Locate the cell with the specified text and output its [X, Y] center coordinate. 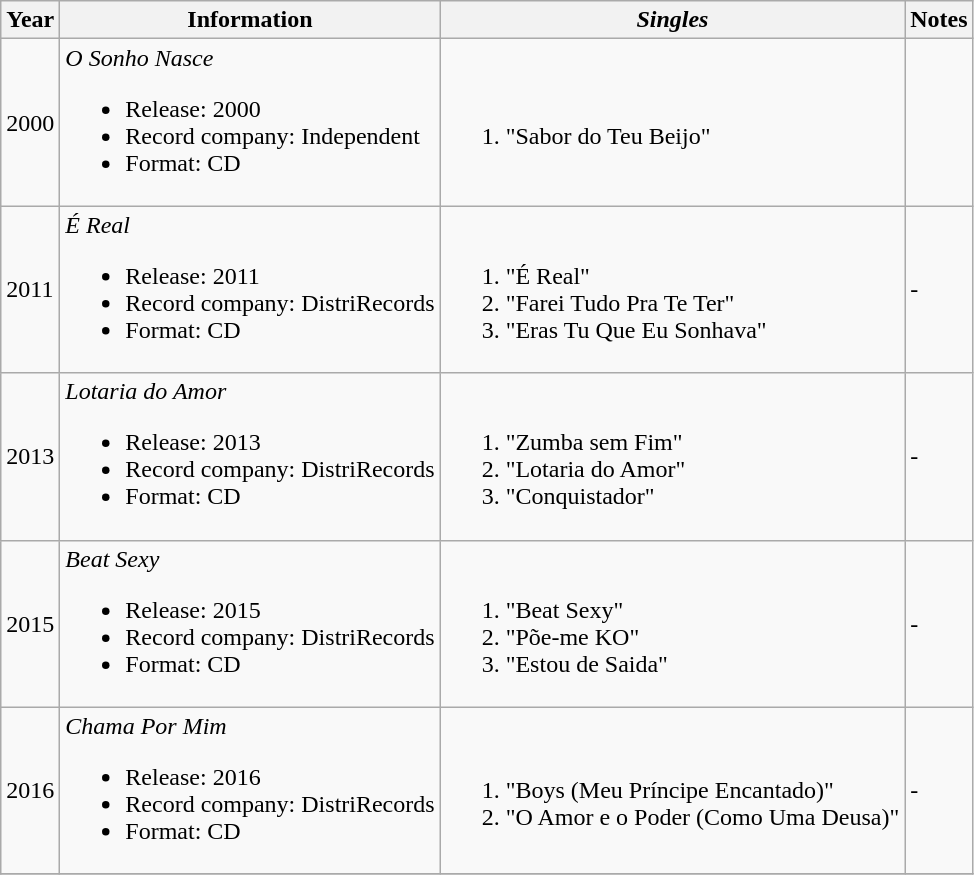
"Boys (Meu Príncipe Encantado)""O Amor e o Poder (Como Uma Deusa)" [672, 790]
2000 [30, 122]
O Sonho NasceRelease: 2000Record company: IndependentFormat: CD [250, 122]
2011 [30, 290]
Chama Por MimRelease: 2016Record company: DistriRecordsFormat: CD [250, 790]
"Beat Sexy""Põe-me KO""Estou de Saida" [672, 624]
"Zumba sem Fim""Lotaria do Amor""Conquistador" [672, 456]
Year [30, 20]
2016 [30, 790]
É RealRelease: 2011Record company: DistriRecordsFormat: CD [250, 290]
Notes [939, 20]
"É Real""Farei Tudo Pra Te Ter""Eras Tu Que Eu Sonhava" [672, 290]
Singles [672, 20]
2013 [30, 456]
2015 [30, 624]
Information [250, 20]
Beat SexyRelease: 2015Record company: DistriRecordsFormat: CD [250, 624]
Lotaria do AmorRelease: 2013Record company: DistriRecordsFormat: CD [250, 456]
"Sabor do Teu Beijo" [672, 122]
